Locate the cell with the specified text and output its [X, Y] center coordinate. 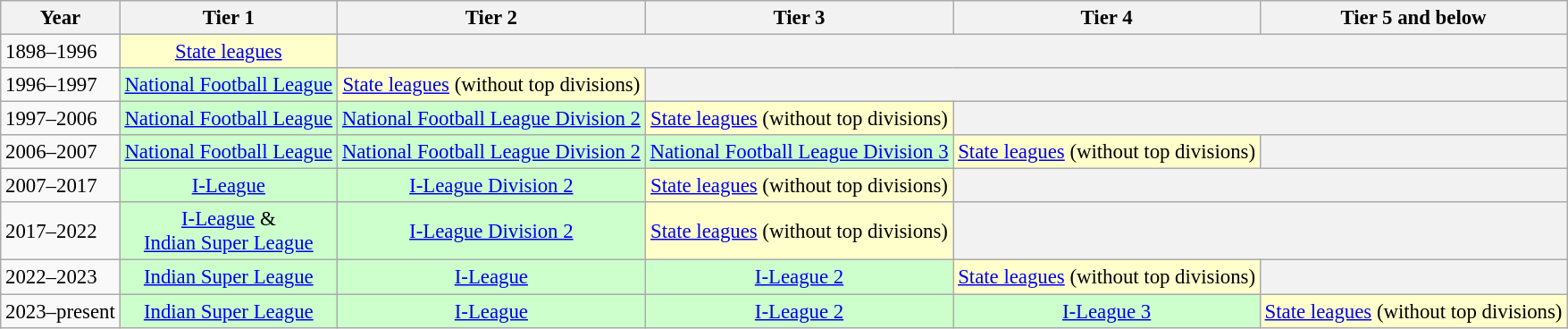
2007–2017 [61, 186]
1996–1997 [61, 85]
Tier 3 [799, 18]
1997–2006 [61, 119]
National Football League Division 3 [799, 152]
Tier 5 and below [1413, 18]
State leagues [229, 52]
I-League 3 [1106, 311]
Year [61, 18]
2023–present [61, 311]
I-League & Indian Super League [229, 231]
2006–2007 [61, 152]
2022–2023 [61, 277]
Tier 1 [229, 18]
2017–2022 [61, 231]
1898–1996 [61, 52]
Tier 4 [1106, 18]
Tier 2 [491, 18]
